Determine the (x, y) coordinate at the center of the cell enclosing the given text.  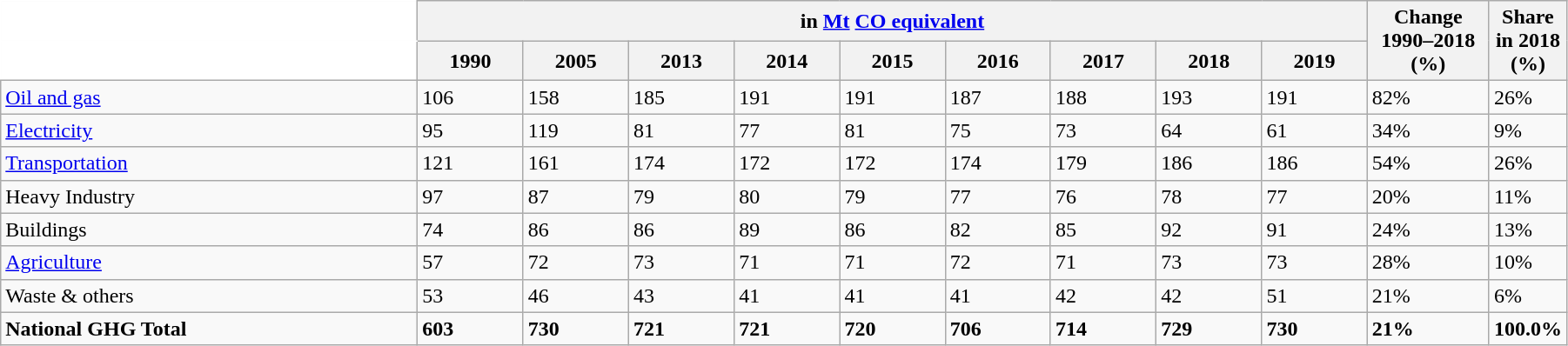
2019 (1314, 61)
28% (1428, 263)
46 (576, 296)
91 (1314, 230)
714 (1103, 329)
Oil and gas (209, 97)
74 (470, 230)
1990 (470, 61)
2015 (893, 61)
161 (576, 163)
Heavy Industry (209, 196)
Agriculture (209, 263)
13% (1528, 230)
706 (997, 329)
82 (997, 230)
Transportation (209, 163)
53 (470, 296)
9% (1528, 130)
2013 (680, 61)
6% (1528, 296)
57 (470, 263)
85 (1103, 230)
729 (1210, 329)
185 (680, 97)
2005 (576, 61)
61 (1314, 130)
43 (680, 296)
Share in 2018 (%) (1528, 41)
National GHG Total (209, 329)
100.0% (1528, 329)
80 (787, 196)
51 (1314, 296)
188 (1103, 97)
87 (576, 196)
95 (470, 130)
720 (893, 329)
2017 (1103, 61)
82% (1428, 97)
20% (1428, 196)
10% (1528, 263)
2014 (787, 61)
34% (1428, 130)
603 (470, 329)
2018 (1210, 61)
121 (470, 163)
97 (470, 196)
78 (1210, 196)
2016 (997, 61)
Buildings (209, 230)
158 (576, 97)
24% (1428, 230)
106 (470, 97)
Waste & others (209, 296)
in Mt CO equivalent (893, 21)
75 (997, 130)
92 (1210, 230)
193 (1210, 97)
179 (1103, 163)
187 (997, 97)
54% (1428, 163)
Electricity (209, 130)
89 (787, 230)
Change 1990–2018 (%) (1428, 41)
11% (1528, 196)
76 (1103, 196)
119 (576, 130)
64 (1210, 130)
